For the text-containing cell, return its midpoint in [X, Y] coordinate format. 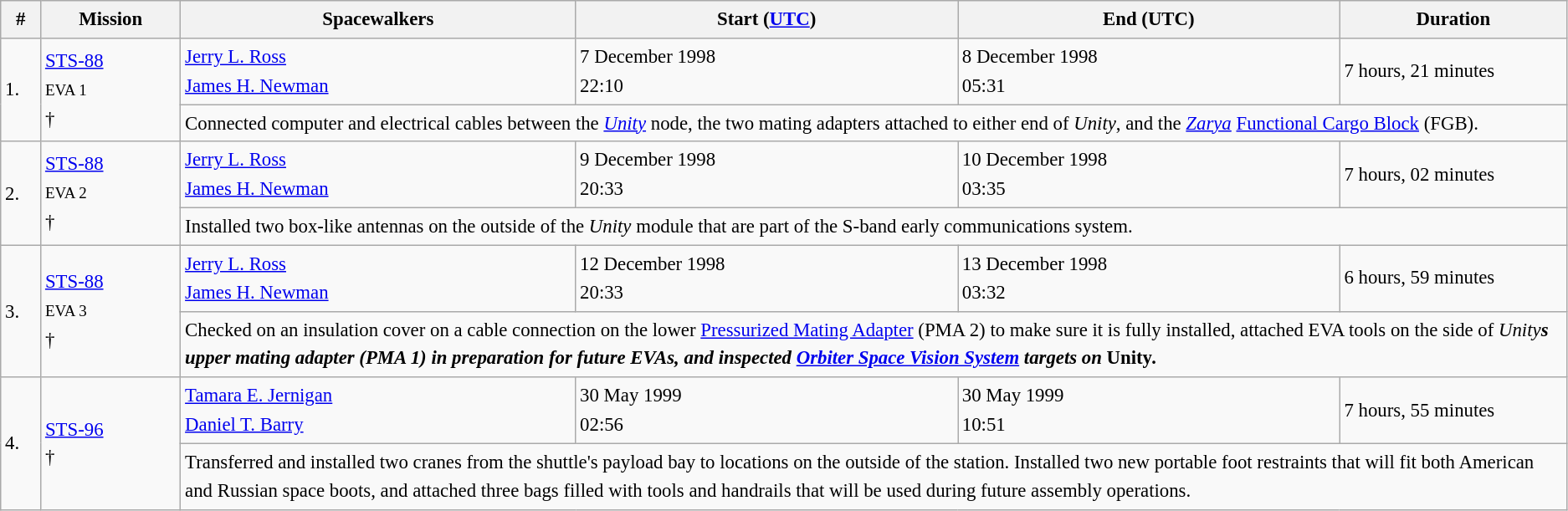
7 December 199822:10 [766, 72]
12 December 199820:33 [766, 278]
7 hours, 02 minutes [1453, 176]
STS-88EVA 3† [110, 311]
Tamara E. Jernigan Daniel T. Barry [378, 410]
9 December 199820:33 [766, 176]
1. [21, 90]
STS-88EVA 2† [110, 194]
30 May 199902:56 [766, 410]
# [21, 20]
10 December 199803:35 [1148, 176]
2. [21, 194]
Mission [110, 20]
7 hours, 55 minutes [1453, 410]
4. [21, 443]
Spacewalkers [378, 20]
Start (UTC) [766, 20]
13 December 199803:32 [1148, 278]
8 December 199805:31 [1148, 72]
STS-88EVA 1† [110, 90]
STS-96† [110, 443]
3. [21, 311]
Installed two box-like antennas on the outside of the Unity module that are part of the S-band early communications system. [874, 226]
6 hours, 59 minutes [1453, 278]
Duration [1453, 20]
End (UTC) [1148, 20]
7 hours, 21 minutes [1453, 72]
30 May 199910:51 [1148, 410]
